Identify which cell holds the provided text, then report its [x, y] central coordinate. 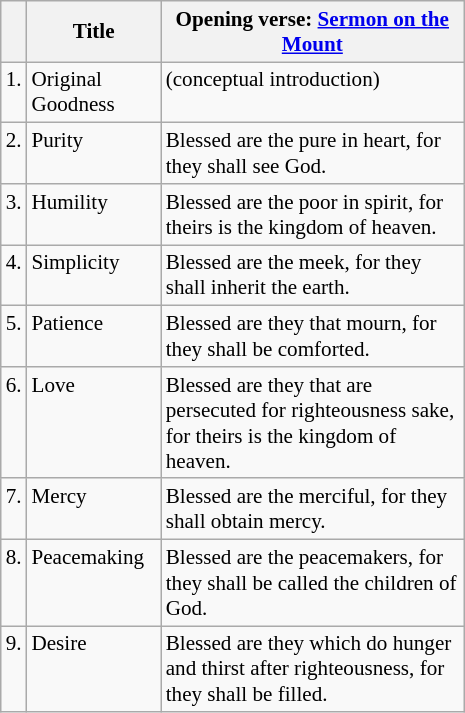
(conceptual introduction) [312, 92]
4. [14, 274]
Humility [94, 214]
Desire [94, 669]
Blessed are they that are persecuted for righteousness sake, for theirs is the kingdom of heaven. [312, 422]
Purity [94, 154]
3. [14, 214]
2. [14, 154]
Love [94, 422]
Blessed are the meek, for they shall inherit the earth. [312, 274]
Blessed are they that mourn, for they shall be comforted. [312, 336]
Blessed are the peacemakers, for they shall be called the children of God. [312, 582]
Simplicity [94, 274]
Blessed are the poor in spirit, for theirs is the kingdom of heaven. [312, 214]
Blessed are the merciful, for they shall obtain mercy. [312, 508]
Original Goodness [94, 92]
7. [14, 508]
Peacemaking [94, 582]
5. [14, 336]
Opening verse: Sermon on the Mount [312, 32]
Mercy [94, 508]
Blessed are the pure in heart, for they shall see God. [312, 154]
Blessed are they which do hunger and thirst after righteousness, for they shall be filled. [312, 669]
9. [14, 669]
8. [14, 582]
1. [14, 92]
6. [14, 422]
Title [94, 32]
Patience [94, 336]
